From the cell containing the given text, extract its center point as (x, y) coordinate. 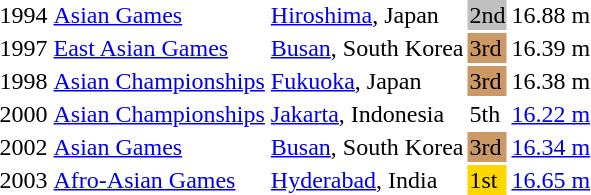
Afro-Asian Games (159, 180)
East Asian Games (159, 48)
1st (488, 180)
Jakarta, Indonesia (367, 114)
Fukuoka, Japan (367, 81)
5th (488, 114)
Hyderabad, India (367, 180)
2nd (488, 15)
Hiroshima, Japan (367, 15)
